Output the [x, y] coordinate of the center of the cell containing the given text.  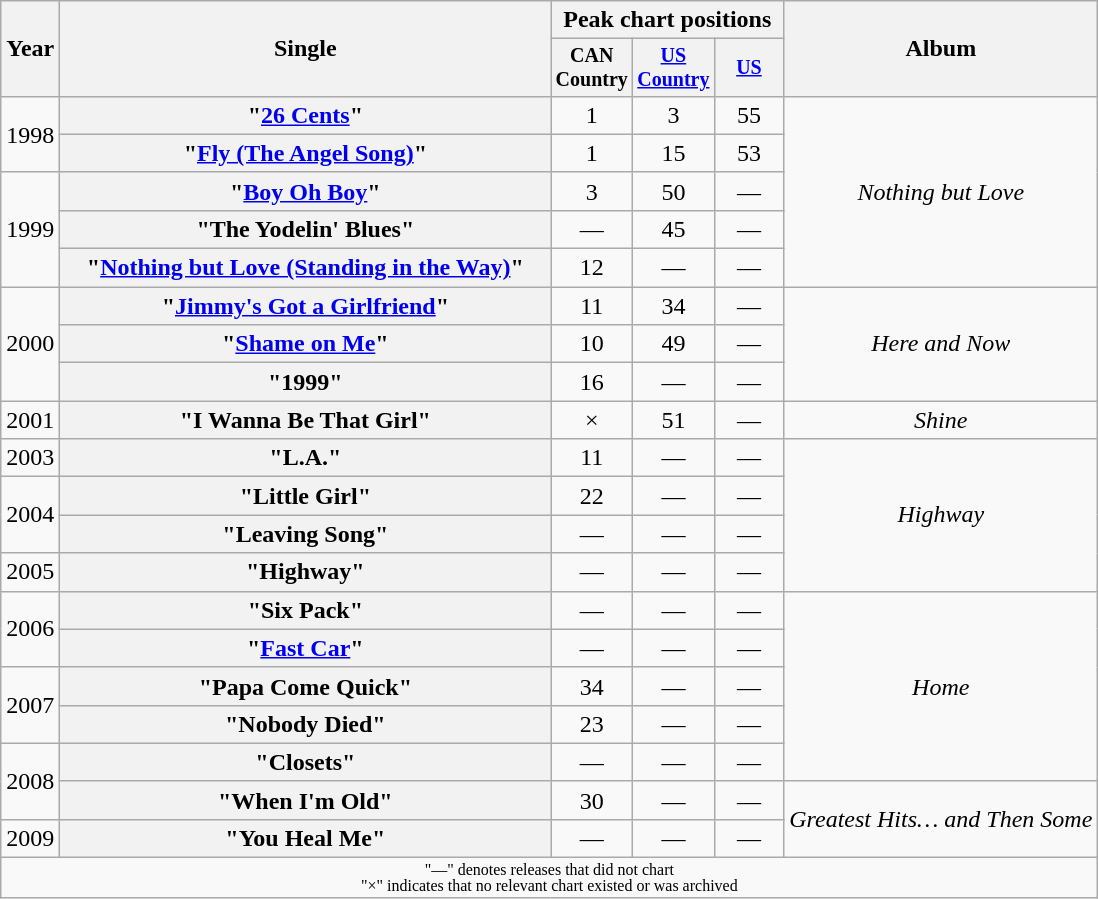
US Country [674, 68]
2001 [30, 420]
53 [748, 153]
"Leaving Song" [306, 534]
"Highway" [306, 572]
Peak chart positions [668, 20]
"Little Girl" [306, 496]
12 [592, 268]
2005 [30, 572]
22 [592, 496]
2006 [30, 629]
"You Heal Me" [306, 838]
"Fly (The Angel Song)" [306, 153]
"Shame on Me" [306, 344]
2007 [30, 705]
Single [306, 49]
Greatest Hits… and Then Some [941, 819]
15 [674, 153]
Here and Now [941, 344]
10 [592, 344]
30 [592, 800]
"Nobody Died" [306, 724]
2004 [30, 515]
"Boy Oh Boy" [306, 191]
2009 [30, 838]
45 [674, 229]
Shine [941, 420]
51 [674, 420]
Home [941, 686]
"Jimmy's Got a Girlfriend" [306, 306]
Year [30, 49]
"I Wanna Be That Girl" [306, 420]
"Six Pack" [306, 610]
16 [592, 382]
"The Yodelin' Blues" [306, 229]
Album [941, 49]
"Nothing but Love (Standing in the Way)" [306, 268]
50 [674, 191]
Highway [941, 515]
"Fast Car" [306, 648]
2008 [30, 781]
"Closets" [306, 762]
"—" denotes releases that did not chart"×" indicates that no relevant chart existed or was archived [550, 878]
2003 [30, 458]
55 [748, 115]
2000 [30, 344]
1999 [30, 229]
× [592, 420]
"1999" [306, 382]
US [748, 68]
CAN Country [592, 68]
49 [674, 344]
1998 [30, 134]
"Papa Come Quick" [306, 686]
"When I'm Old" [306, 800]
"26 Cents" [306, 115]
Nothing but Love [941, 191]
"L.A." [306, 458]
23 [592, 724]
